Provide the [X, Y] coordinate of the cell's center where the given text is located.  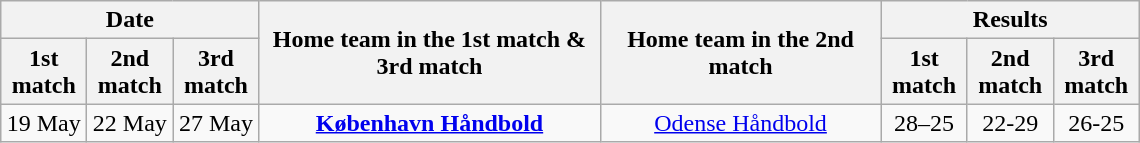
Home team in the 2nd match [740, 52]
22-29 [1010, 123]
22 May [130, 123]
København Håndbold [430, 123]
Date [130, 20]
28–25 [924, 123]
26-25 [1096, 123]
Home team in the 1st match & 3rd match [430, 52]
27 May [216, 123]
Results [1010, 20]
19 May [44, 123]
Odense Håndbold [740, 123]
